Search for the cell housing the specified text and yield its [X, Y] center coordinate. 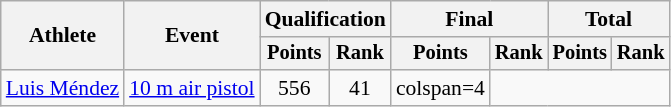
Luis Méndez [62, 88]
Final [470, 19]
Qualification [326, 19]
Athlete [62, 36]
10 m air pistol [192, 88]
Event [192, 36]
41 [360, 88]
colspan=4 [440, 88]
Total [609, 19]
556 [294, 88]
